Return (X, Y) of the center of cell containing provided text 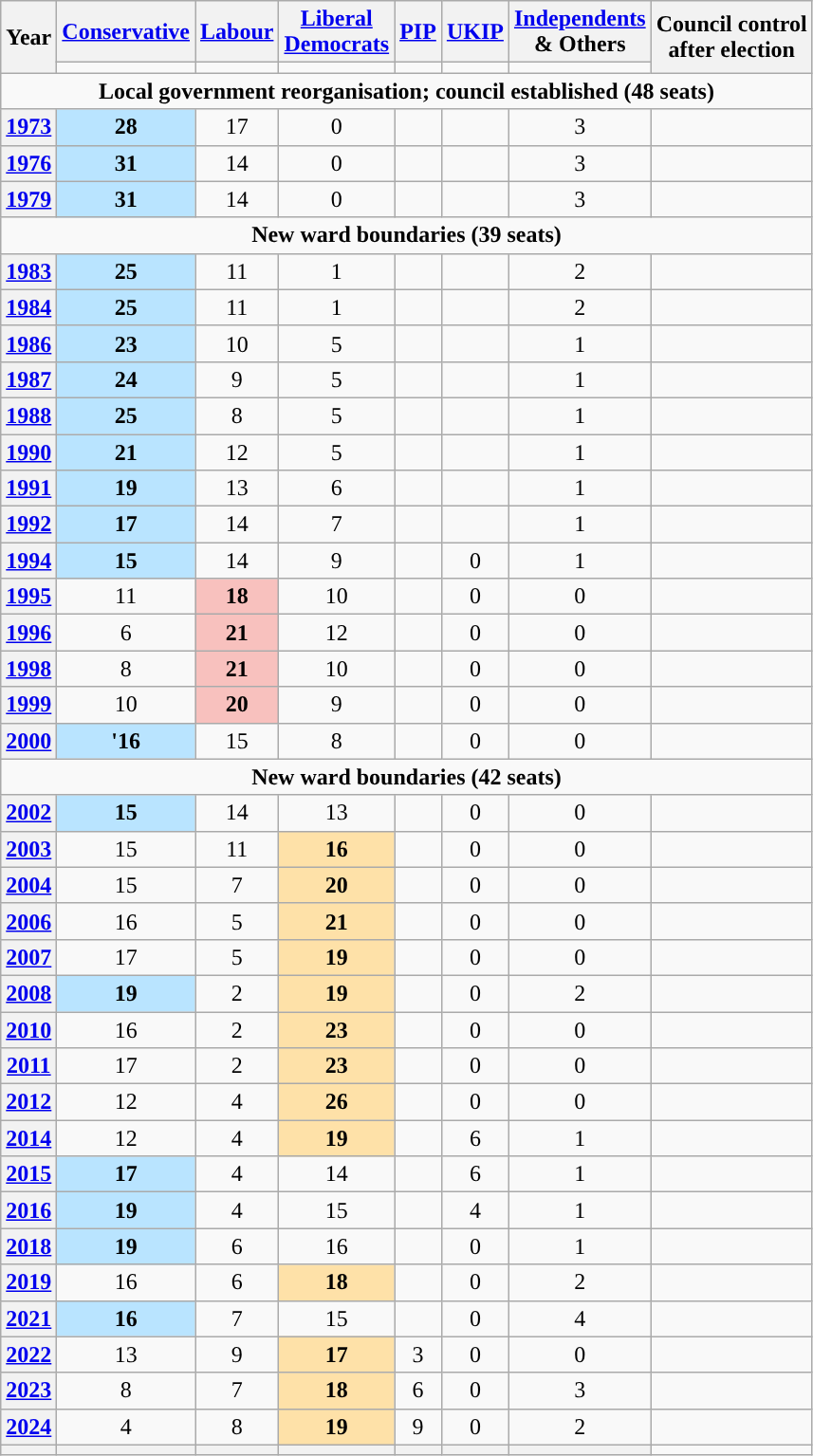
26 (337, 1102)
2022 (28, 1355)
2003 (28, 849)
1984 (28, 307)
Liberal Democrats (337, 32)
2011 (28, 1066)
2007 (28, 957)
1976 (28, 163)
2015 (28, 1174)
2016 (28, 1210)
1983 (28, 271)
2019 (28, 1282)
2010 (28, 1029)
New ward boundaries (39 seats) (406, 235)
1973 (28, 127)
UKIP (474, 32)
28 (126, 127)
1992 (28, 525)
2006 (28, 921)
2014 (28, 1138)
2004 (28, 885)
1988 (28, 415)
New ward boundaries (42 seats) (406, 777)
Independents& Others (580, 32)
1987 (28, 379)
1979 (28, 199)
2018 (28, 1246)
2012 (28, 1102)
2021 (28, 1318)
Year (28, 37)
2000 (28, 741)
PIP (418, 32)
1994 (28, 561)
1991 (28, 488)
1986 (28, 343)
Conservative (126, 32)
2024 (28, 1427)
2008 (28, 993)
'16 (126, 741)
24 (126, 379)
Labour (237, 32)
1998 (28, 669)
1999 (28, 705)
Local government reorganisation; council established (48 seats) (406, 91)
Council controlafter election (731, 37)
1995 (28, 597)
2002 (28, 813)
1990 (28, 452)
2023 (28, 1391)
1996 (28, 633)
